Return the (X, Y) coordinate for the center point of the cell that contains the specified text.  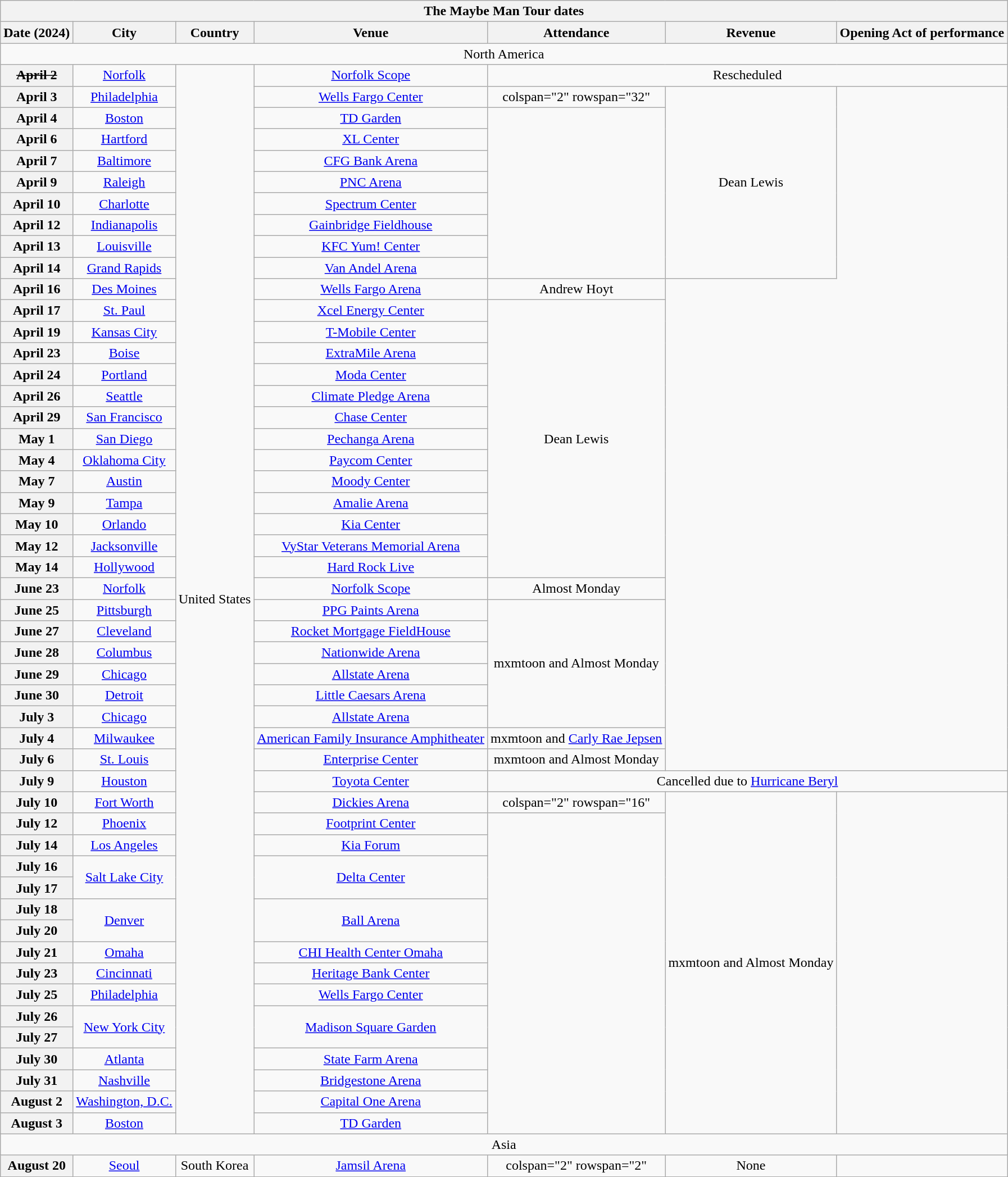
June 25 (37, 610)
PPG Paints Arena (371, 610)
St. Paul (124, 311)
Spectrum Center (371, 203)
T-Mobile Center (371, 332)
August 2 (37, 1102)
Raleigh (124, 182)
April 2 (37, 75)
Wells Fargo Arena (371, 289)
July 27 (37, 1038)
Kansas City (124, 332)
June 28 (37, 653)
July 18 (37, 909)
Paycom Center (371, 460)
Moody Center (371, 481)
Jamsil Arena (371, 1166)
April 23 (37, 353)
Seoul (124, 1166)
Grand Rapids (124, 268)
XL Center (371, 139)
June 29 (37, 674)
April 24 (37, 375)
Amalie Arena (371, 503)
July 10 (37, 802)
Indianapolis (124, 225)
April 10 (37, 203)
State Farm Arena (371, 1059)
Ball Arena (371, 920)
April 14 (37, 268)
Detroit (124, 696)
colspan="2" rowspan="32" (576, 97)
Pittsburgh (124, 610)
July 17 (37, 888)
Fort Worth (124, 802)
Denver (124, 920)
colspan="2" rowspan="2" (576, 1166)
CHI Health Center Omaha (371, 952)
June 27 (37, 631)
Rocket Mortgage FieldHouse (371, 631)
July 25 (37, 995)
Dickies Arena (371, 802)
North America (504, 54)
July 12 (37, 824)
Jacksonville (124, 546)
Moda Center (371, 375)
April 7 (37, 161)
Los Angeles (124, 845)
Des Moines (124, 289)
May 4 (37, 460)
Milwaukee (124, 738)
Heritage Bank Center (371, 974)
April 9 (37, 182)
Orlando (124, 524)
Charlotte (124, 203)
mxmtoon and Carly Rae Jepsen (576, 738)
Revenue (751, 33)
July 31 (37, 1080)
Salt Lake City (124, 877)
Kia Center (371, 524)
May 14 (37, 567)
April 13 (37, 246)
April 6 (37, 139)
Oklahoma City (124, 460)
Gainbridge Fieldhouse (371, 225)
Venue (371, 33)
South Korea (215, 1166)
Boise (124, 353)
Bridgestone Arena (371, 1080)
colspan="2" rowspan="16" (576, 802)
Andrew Hoyt (576, 289)
July 9 (37, 781)
Cleveland (124, 631)
May 10 (37, 524)
American Family Insurance Amphitheater (371, 738)
Cancelled due to Hurricane Beryl (747, 781)
Cincinnati (124, 974)
Van Andel Arena (371, 268)
Attendance (576, 33)
San Diego (124, 439)
Nationwide Arena (371, 653)
April 26 (37, 396)
May 1 (37, 439)
Hartford (124, 139)
Austin (124, 481)
VyStar Veterans Memorial Arena (371, 546)
April 16 (37, 289)
May 12 (37, 546)
July 16 (37, 866)
Louisville (124, 246)
April 3 (37, 97)
July 6 (37, 760)
May 9 (37, 503)
Footprint Center (371, 824)
April 17 (37, 311)
Hard Rock Live (371, 567)
Kia Forum (371, 845)
San Francisco (124, 417)
City (124, 33)
Atlanta (124, 1059)
August 20 (37, 1166)
Rescheduled (747, 75)
July 23 (37, 974)
Opening Act of performance (922, 33)
Hollywood (124, 567)
Baltimore (124, 161)
Climate Pledge Arena (371, 396)
ExtraMile Arena (371, 353)
April 4 (37, 118)
July 30 (37, 1059)
Country (215, 33)
Almost Monday (576, 588)
Washington, D.C. (124, 1102)
Seattle (124, 396)
Tampa (124, 503)
The Maybe Man Tour dates (504, 11)
July 3 (37, 717)
Pechanga Arena (371, 439)
Houston (124, 781)
Portland (124, 375)
July 26 (37, 1016)
Delta Center (371, 877)
July 21 (37, 952)
Nashville (124, 1080)
August 3 (37, 1123)
Date (2024) (37, 33)
KFC Yum! Center (371, 246)
June 23 (37, 588)
July 20 (37, 930)
None (751, 1166)
May 7 (37, 481)
July 14 (37, 845)
Toyota Center (371, 781)
Enterprise Center (371, 760)
United States (215, 599)
April 29 (37, 417)
Xcel Energy Center (371, 311)
Chase Center (371, 417)
PNC Arena (371, 182)
June 30 (37, 696)
July 4 (37, 738)
Madison Square Garden (371, 1027)
Omaha (124, 952)
Phoenix (124, 824)
Asia (504, 1144)
April 12 (37, 225)
St. Louis (124, 760)
CFG Bank Arena (371, 161)
New York City (124, 1027)
Capital One Arena (371, 1102)
Little Caesars Arena (371, 696)
April 19 (37, 332)
Columbus (124, 653)
